Provide the (x, y) coordinate of the cell's center where the given text is located.  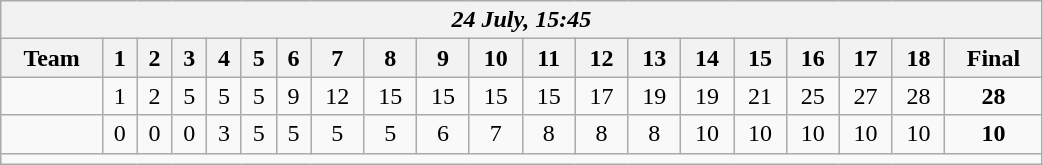
25 (812, 96)
14 (708, 58)
16 (812, 58)
24 July, 15:45 (522, 20)
Team (52, 58)
18 (918, 58)
Final (994, 58)
27 (866, 96)
4 (224, 58)
13 (654, 58)
21 (760, 96)
11 (548, 58)
